Pinpoint the cell where the given text exists, returning its (x, y) midpoint coordinate. 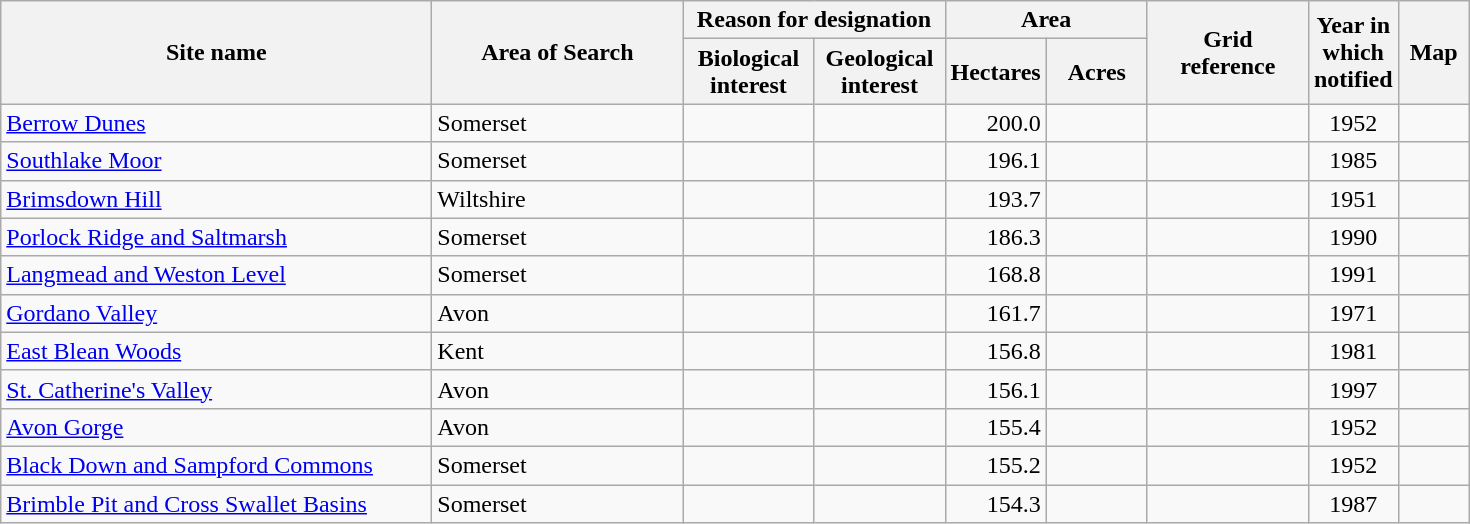
Black Down and Sampford Commons (216, 465)
186.3 (996, 237)
154.3 (996, 503)
1997 (1353, 389)
155.4 (996, 427)
Area of Search (558, 52)
Biological interest (748, 72)
Avon Gorge (216, 427)
Wiltshire (558, 199)
Map (1434, 52)
1971 (1353, 313)
156.8 (996, 351)
196.1 (996, 161)
Year in which notified (1353, 52)
168.8 (996, 275)
161.7 (996, 313)
1990 (1353, 237)
East Blean Woods (216, 351)
Southlake Moor (216, 161)
155.2 (996, 465)
193.7 (996, 199)
Site name (216, 52)
156.1 (996, 389)
Brimsdown Hill (216, 199)
Gordano Valley (216, 313)
Berrow Dunes (216, 123)
200.0 (996, 123)
1951 (1353, 199)
1985 (1353, 161)
1987 (1353, 503)
Acres (1096, 72)
Area (1046, 20)
Hectares (996, 72)
Geological interest (880, 72)
Reason for designation (814, 20)
1991 (1353, 275)
Kent (558, 351)
Brimble Pit and Cross Swallet Basins (216, 503)
St. Catherine's Valley (216, 389)
Grid reference (1228, 52)
Porlock Ridge and Saltmarsh (216, 237)
1981 (1353, 351)
Langmead and Weston Level (216, 275)
